Search for the cell housing the specified text and yield its [x, y] center coordinate. 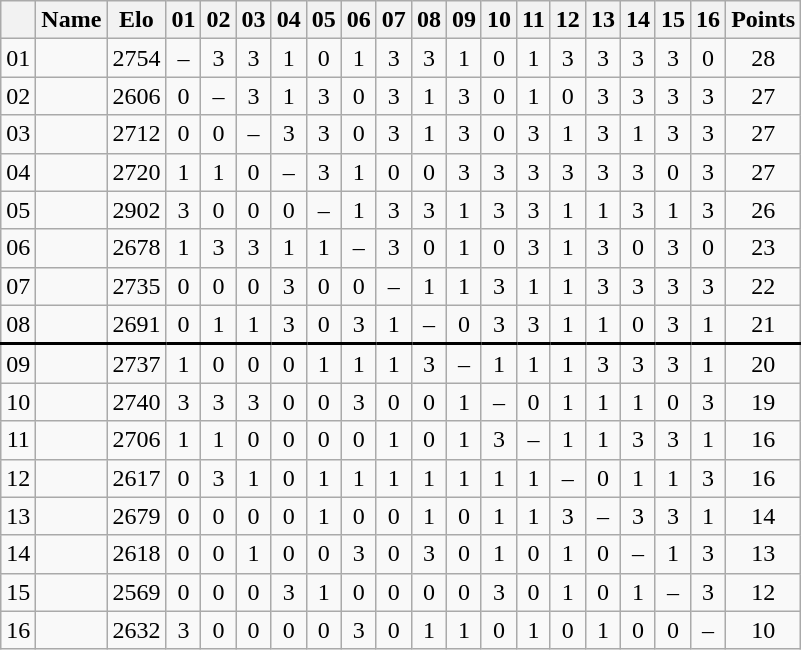
Points [764, 20]
22 [764, 286]
2678 [136, 248]
2902 [136, 210]
2679 [136, 516]
23 [764, 248]
21 [764, 324]
26 [764, 210]
2712 [136, 134]
2618 [136, 554]
28 [764, 58]
2754 [136, 58]
2617 [136, 478]
2691 [136, 324]
Elo [136, 20]
2737 [136, 364]
2569 [136, 592]
2706 [136, 440]
2632 [136, 630]
2720 [136, 172]
Name [72, 20]
2606 [136, 96]
20 [764, 364]
2735 [136, 286]
2740 [136, 402]
19 [764, 402]
